Provide the (x, y) coordinate of the cell's center where the given text is located.  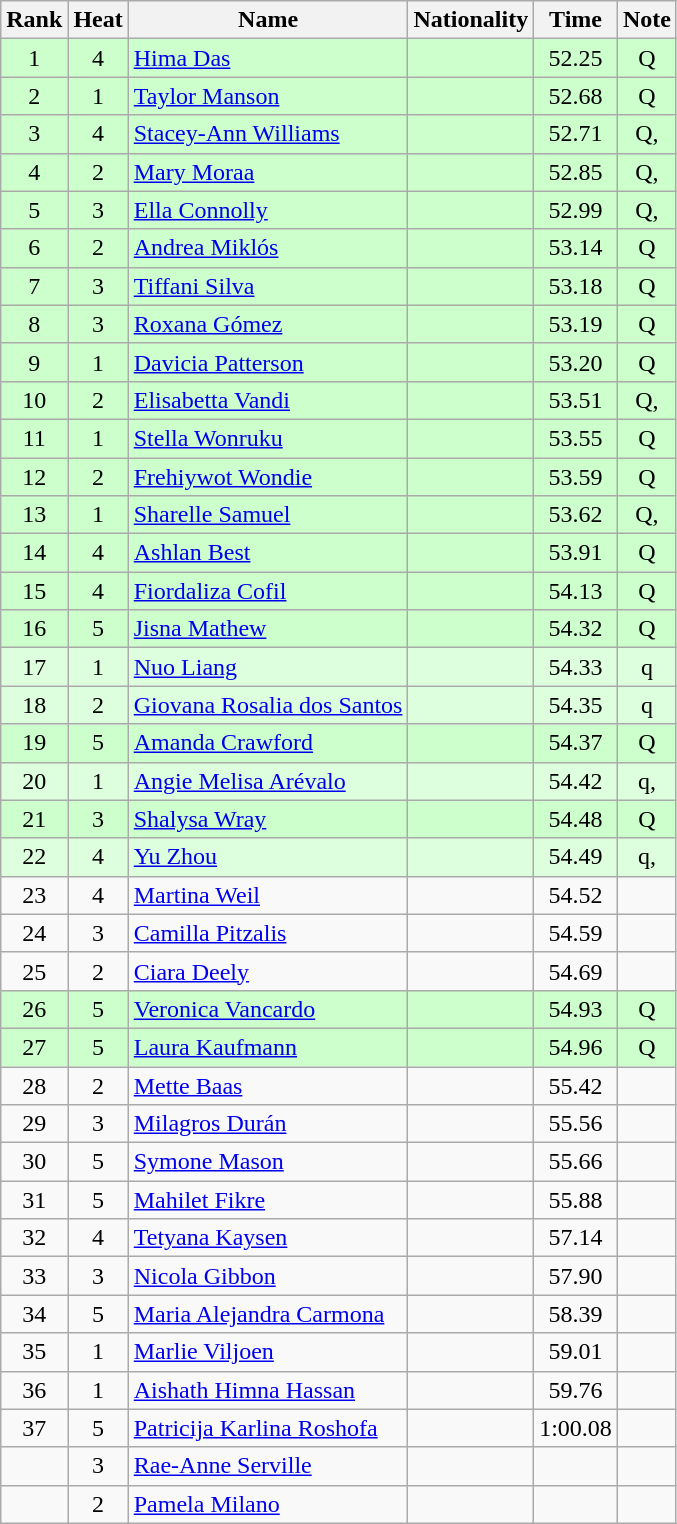
Laura Kaufmann (268, 1047)
53.20 (576, 362)
Ciara Deely (268, 971)
31 (34, 1200)
Shalysa Wray (268, 819)
55.88 (576, 1200)
Mahilet Fikre (268, 1200)
36 (34, 1390)
54.52 (576, 895)
Angie Melisa Arévalo (268, 781)
Frehiywot Wondie (268, 477)
Ella Connolly (268, 210)
18 (34, 705)
59.01 (576, 1352)
17 (34, 667)
Rae-Anne Serville (268, 1466)
10 (34, 400)
Maria Alejandra Carmona (268, 1314)
52.71 (576, 134)
Camilla Pitzalis (268, 933)
Stacey-Ann Williams (268, 134)
53.59 (576, 477)
54.93 (576, 1009)
54.48 (576, 819)
Yu Zhou (268, 857)
Davicia Patterson (268, 362)
54.32 (576, 629)
Name (268, 20)
Taylor Manson (268, 96)
Fiordaliza Cofil (268, 591)
Nationality (471, 20)
22 (34, 857)
57.90 (576, 1276)
1:00.08 (576, 1428)
54.42 (576, 781)
53.19 (576, 324)
53.91 (576, 553)
24 (34, 933)
54.35 (576, 705)
Sharelle Samuel (268, 515)
54.49 (576, 857)
33 (34, 1276)
55.42 (576, 1085)
Nuo Liang (268, 667)
Time (576, 20)
54.33 (576, 667)
23 (34, 895)
16 (34, 629)
Tetyana Kaysen (268, 1238)
Giovana Rosalia dos Santos (268, 705)
11 (34, 438)
Roxana Gómez (268, 324)
Hima Das (268, 58)
19 (34, 743)
35 (34, 1352)
Note (646, 20)
53.18 (576, 286)
52.68 (576, 96)
20 (34, 781)
Pamela Milano (268, 1504)
Symone Mason (268, 1162)
54.37 (576, 743)
12 (34, 477)
29 (34, 1124)
54.69 (576, 971)
54.13 (576, 591)
Rank (34, 20)
26 (34, 1009)
Nicola Gibbon (268, 1276)
Heat (98, 20)
53.55 (576, 438)
9 (34, 362)
54.96 (576, 1047)
54.59 (576, 933)
8 (34, 324)
6 (34, 248)
15 (34, 591)
Mette Baas (268, 1085)
Martina Weil (268, 895)
55.66 (576, 1162)
53.51 (576, 400)
13 (34, 515)
53.62 (576, 515)
59.76 (576, 1390)
28 (34, 1085)
52.25 (576, 58)
32 (34, 1238)
Stella Wonruku (268, 438)
Aishath Himna Hassan (268, 1390)
Veronica Vancardo (268, 1009)
34 (34, 1314)
Andrea Miklós (268, 248)
Amanda Crawford (268, 743)
7 (34, 286)
57.14 (576, 1238)
Marlie Viljoen (268, 1352)
Milagros Durán (268, 1124)
25 (34, 971)
37 (34, 1428)
52.99 (576, 210)
14 (34, 553)
53.14 (576, 248)
Patricija Karlina Roshofa (268, 1428)
Elisabetta Vandi (268, 400)
52.85 (576, 172)
30 (34, 1162)
Jisna Mathew (268, 629)
27 (34, 1047)
21 (34, 819)
55.56 (576, 1124)
Mary Moraa (268, 172)
Tiffani Silva (268, 286)
Ashlan Best (268, 553)
58.39 (576, 1314)
